For the text-containing cell, return its midpoint in [X, Y] coordinate format. 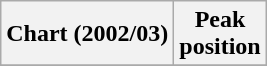
Chart (2002/03) [88, 34]
Peakposition [220, 34]
